For the text-containing cell, return its midpoint in [x, y] coordinate format. 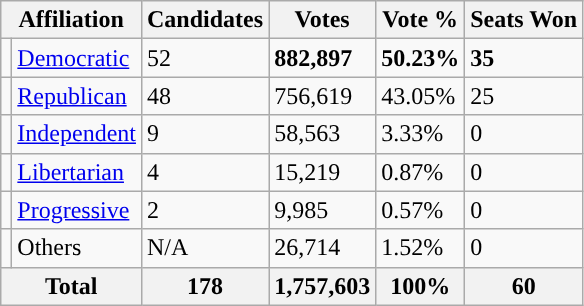
9 [204, 134]
15,219 [322, 172]
Democratic [77, 58]
52 [204, 58]
Candidates [204, 20]
Votes [322, 20]
25 [524, 96]
178 [204, 286]
2 [204, 210]
882,897 [322, 58]
43.05% [420, 96]
4 [204, 172]
1,757,603 [322, 286]
60 [524, 286]
Seats Won [524, 20]
0.87% [420, 172]
Total [72, 286]
Others [77, 248]
Libertarian [77, 172]
N/A [204, 248]
1.52% [420, 248]
58,563 [322, 134]
50.23% [420, 58]
35 [524, 58]
100% [420, 286]
0.57% [420, 210]
Independent [77, 134]
Vote % [420, 20]
3.33% [420, 134]
Progressive [77, 210]
26,714 [322, 248]
Affiliation [72, 20]
756,619 [322, 96]
Republican [77, 96]
48 [204, 96]
9,985 [322, 210]
